Identify which cell holds the provided text, then report its (X, Y) central coordinate. 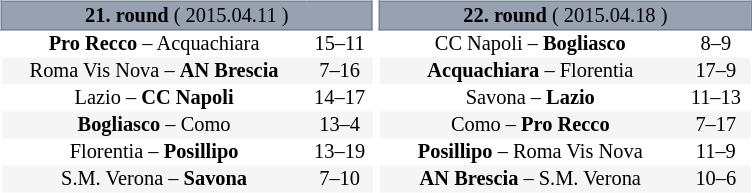
Florentia – Posillipo (154, 152)
15–11 (340, 44)
7–16 (340, 72)
Pro Recco – Acquachiara (154, 44)
8–9 (716, 44)
7–10 (340, 180)
Posillipo – Roma Vis Nova (530, 152)
7–17 (716, 126)
Bogliasco – Como (154, 126)
S.M. Verona – Savona (154, 180)
Acquachiara – Florentia (530, 72)
17–9 (716, 72)
10–6 (716, 180)
22. round ( 2015.04.18 ) (566, 15)
Savona – Lazio (530, 98)
21. round ( 2015.04.11 ) (186, 15)
13–4 (340, 126)
Roma Vis Nova – AN Brescia (154, 72)
AN Brescia – S.M. Verona (530, 180)
CC Napoli – Bogliasco (530, 44)
Como – Pro Recco (530, 126)
11–13 (716, 98)
13–19 (340, 152)
14–17 (340, 98)
11–9 (716, 152)
Lazio – CC Napoli (154, 98)
